Provide the (X, Y) coordinate of the cell's center where the given text is located.  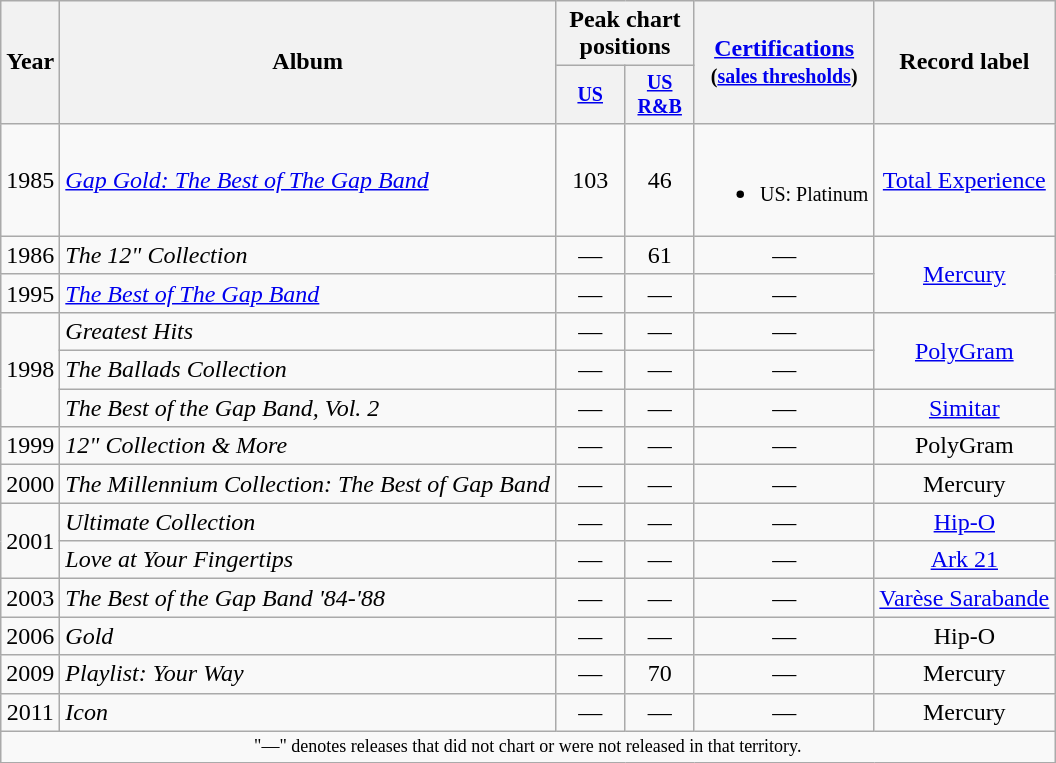
12" Collection & More (308, 446)
Love at Your Fingertips (308, 560)
Ultimate Collection (308, 522)
Icon (308, 712)
103 (590, 180)
1985 (30, 180)
2000 (30, 484)
Greatest Hits (308, 331)
Gold (308, 636)
1995 (30, 293)
1999 (30, 446)
Ark 21 (964, 560)
The Best of The Gap Band (308, 293)
The Millennium Collection: The Best of Gap Band (308, 484)
Gap Gold: The Best of The Gap Band (308, 180)
2009 (30, 674)
The Best of the Gap Band '84-'88 (308, 598)
1986 (30, 255)
Playlist: Your Way (308, 674)
USR&B (660, 94)
Total Experience (964, 180)
1998 (30, 369)
2006 (30, 636)
2003 (30, 598)
Varèse Sarabande (964, 598)
Simitar (964, 408)
"—" denotes releases that did not chart or were not released in that territory. (528, 746)
Year (30, 62)
US (590, 94)
The Ballads Collection (308, 370)
61 (660, 255)
Certifications(sales thresholds) (784, 62)
Album (308, 62)
70 (660, 674)
US: Platinum (784, 180)
Peak chart positions (624, 34)
2001 (30, 541)
The 12" Collection (308, 255)
2011 (30, 712)
Record label (964, 62)
The Best of the Gap Band, Vol. 2 (308, 408)
46 (660, 180)
